Scan for the cell matching the given text and deliver its [X, Y] coordinate at center. 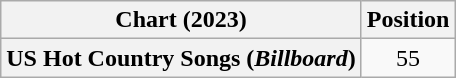
55 [408, 58]
US Hot Country Songs (Billboard) [181, 58]
Chart (2023) [181, 20]
Position [408, 20]
